Extract the (X, Y) coordinate from the center of the cell holding the provided text.  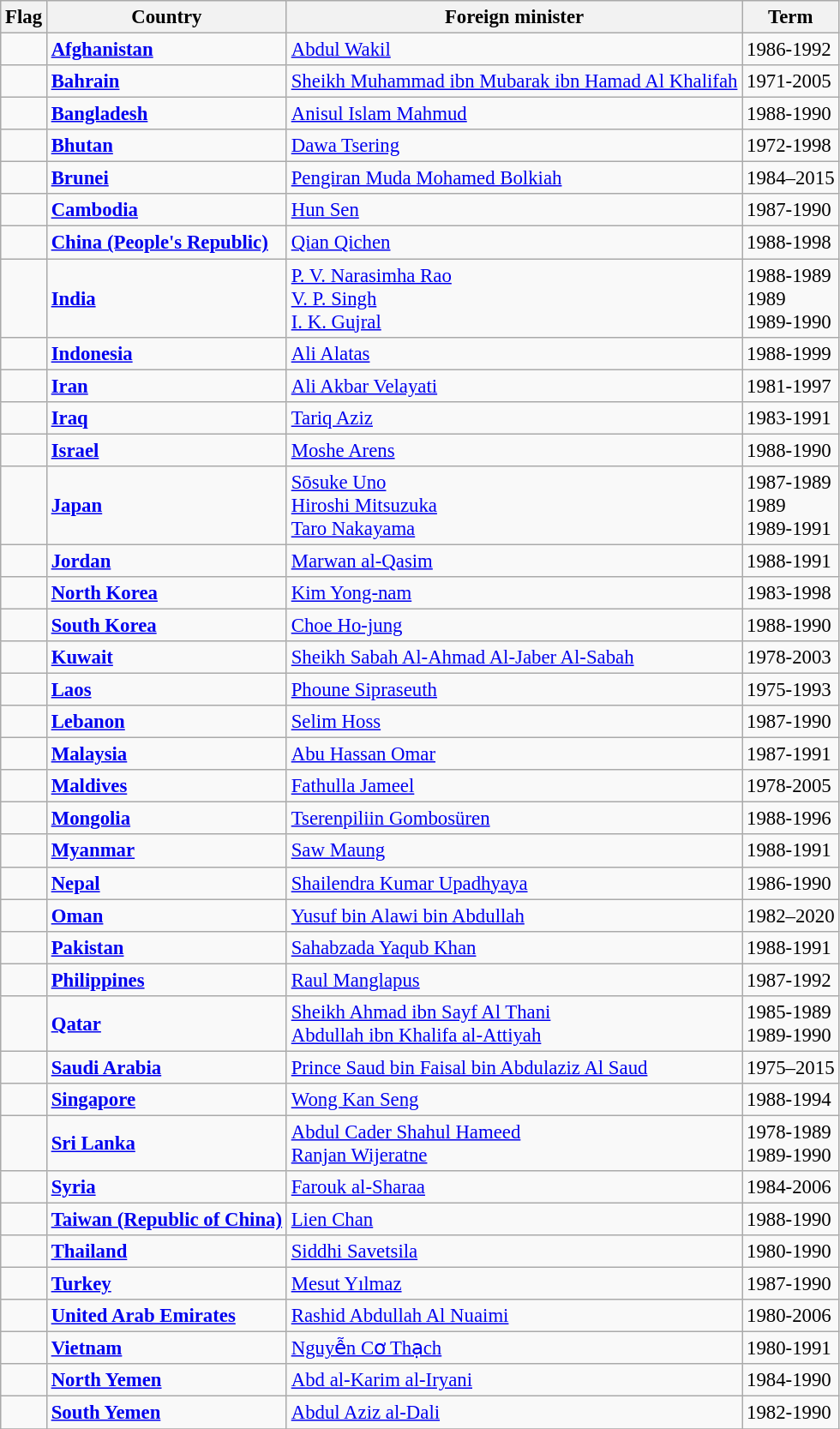
Malaysia (166, 754)
Myanmar (166, 851)
Farouk al-Sharaa (514, 1187)
Pengiran Muda Mohamed Bolkiah (514, 178)
Selim Hoss (514, 722)
Shailendra Kumar Upadhyaya (514, 883)
Foreign minister (514, 17)
Marwan al-Qasim (514, 561)
Saw Maung (514, 851)
Tariq Aziz (514, 417)
P. V. Narasimha RaoV. P. SinghI. K. Gujral (514, 298)
Sheikh Muhammad ibn Mubarak ibn Hamad Al Khalifah (514, 81)
1985-19891989-1990 (790, 1024)
Abd al-Karim al-Iryani (514, 1381)
Saudi Arabia (166, 1067)
China (People's Republic) (166, 243)
Sheikh Sabah Al-Ahmad Al-Jaber Al-Sabah (514, 657)
1988-1998 (790, 243)
Japan (166, 506)
1981-1997 (790, 386)
Abdul Aziz al-Dali (514, 1413)
Kuwait (166, 657)
Siddhi Savetsila (514, 1252)
Country (166, 17)
Thailand (166, 1252)
1972-1998 (790, 146)
Cambodia (166, 210)
Anisul Islam Mahmud (514, 114)
United Arab Emirates (166, 1316)
Nguyễn Cơ Thạch (514, 1348)
1983-1998 (790, 593)
1987-198919891989-1991 (790, 506)
1978-2005 (790, 786)
India (166, 298)
1983-1991 (790, 417)
1984-1990 (790, 1381)
1984–2015 (790, 178)
1988-1996 (790, 819)
1982-1990 (790, 1413)
Taiwan (Republic of China) (166, 1220)
South Korea (166, 625)
Kim Yong-nam (514, 593)
Sheikh Ahmad ibn Sayf Al ThaniAbdullah ibn Khalifa al-Attiyah (514, 1024)
Bahrain (166, 81)
1988-1994 (790, 1100)
1975-1993 (790, 690)
Abdul Wakil (514, 50)
Yusuf bin Alawi bin Abdullah (514, 916)
Syria (166, 1187)
Flag (24, 17)
Tserenpiliin Gombosüren (514, 819)
Maldives (166, 786)
Abu Hassan Omar (514, 754)
Laos (166, 690)
Jordan (166, 561)
1988-198919891989-1990 (790, 298)
Iran (166, 386)
Term (790, 17)
Philippines (166, 980)
Rashid Abdullah Al Nuaimi (514, 1316)
Afghanistan (166, 50)
Dawa Tsering (514, 146)
1975–2015 (790, 1067)
Wong Kan Seng (514, 1100)
1980-1990 (790, 1252)
Mesut Yılmaz (514, 1284)
1978-19891989-1990 (790, 1144)
Turkey (166, 1284)
Phoune Sipraseuth (514, 690)
1986-1992 (790, 50)
1988-1999 (790, 353)
Hun Sen (514, 210)
Iraq (166, 417)
Bhutan (166, 146)
Sahabzada Yaqub Khan (514, 947)
Brunei (166, 178)
Israel (166, 450)
1987-1992 (790, 980)
Mongolia (166, 819)
1980-1991 (790, 1348)
1982–2020 (790, 916)
South Yemen (166, 1413)
1984-2006 (790, 1187)
1980-2006 (790, 1316)
Nepal (166, 883)
Sri Lanka (166, 1144)
1987-1991 (790, 754)
Qatar (166, 1024)
Indonesia (166, 353)
Ali Alatas (514, 353)
Vietnam (166, 1348)
North Korea (166, 593)
North Yemen (166, 1381)
Bangladesh (166, 114)
Sōsuke UnoHiroshi MitsuzukaTaro Nakayama (514, 506)
Choe Ho-jung (514, 625)
Pakistan (166, 947)
1971-2005 (790, 81)
Raul Manglapus (514, 980)
1978-2003 (790, 657)
Ali Akbar Velayati (514, 386)
Lebanon (166, 722)
Singapore (166, 1100)
Prince Saud bin Faisal bin Abdulaziz Al Saud (514, 1067)
Oman (166, 916)
1986-1990 (790, 883)
Qian Qichen (514, 243)
Fathulla Jameel (514, 786)
Lien Chan (514, 1220)
Abdul Cader Shahul HameedRanjan Wijeratne (514, 1144)
Moshe Arens (514, 450)
